Identify which cell holds the provided text, then report its [X, Y] central coordinate. 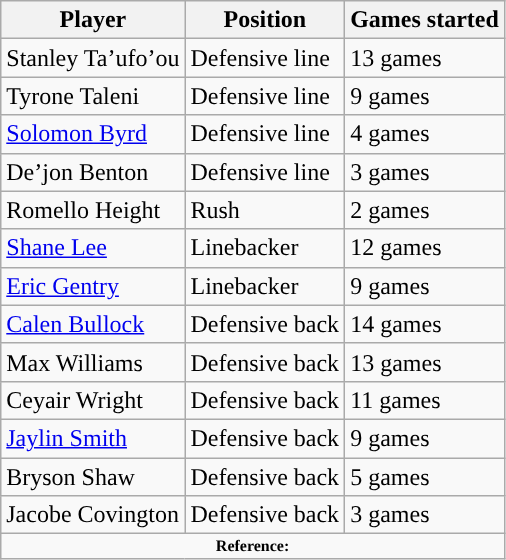
Rush [265, 210]
Jacobe Covington [93, 515]
Tyrone Taleni [93, 96]
4 games [425, 134]
De’jon Benton [93, 172]
5 games [425, 477]
Solomon Byrd [93, 134]
Jaylin Smith [93, 438]
Eric Gentry [93, 286]
Max Williams [93, 362]
Position [265, 20]
11 games [425, 400]
Player [93, 20]
12 games [425, 248]
Bryson Shaw [93, 477]
14 games [425, 324]
Calen Bullock [93, 324]
Reference: [253, 546]
Romello Height [93, 210]
Games started [425, 20]
Ceyair Wright [93, 400]
Shane Lee [93, 248]
Stanley Ta’ufo’ou [93, 58]
2 games [425, 210]
